Output the (X, Y) coordinate of the center of the cell containing the given text.  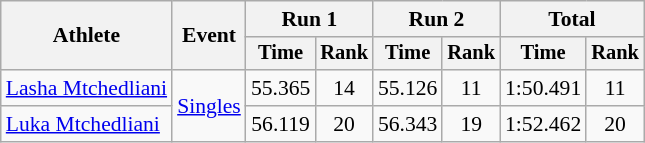
56.119 (280, 124)
56.343 (408, 124)
Luka Mtchedliani (86, 124)
Run 2 (436, 19)
Event (209, 36)
1:50.491 (543, 88)
19 (471, 124)
Total (572, 19)
14 (344, 88)
Lasha Mtchedliani (86, 88)
55.126 (408, 88)
1:52.462 (543, 124)
Singles (209, 106)
Athlete (86, 36)
55.365 (280, 88)
Run 1 (310, 19)
